Return (x, y) of the center of cell containing provided text 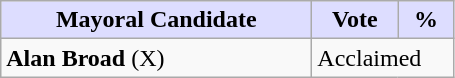
% (426, 20)
Mayoral Candidate (156, 20)
Acclaimed (383, 58)
Vote (355, 20)
Alan Broad (X) (156, 58)
